Return the [X, Y] coordinate for the center point of the cell that contains the specified text.  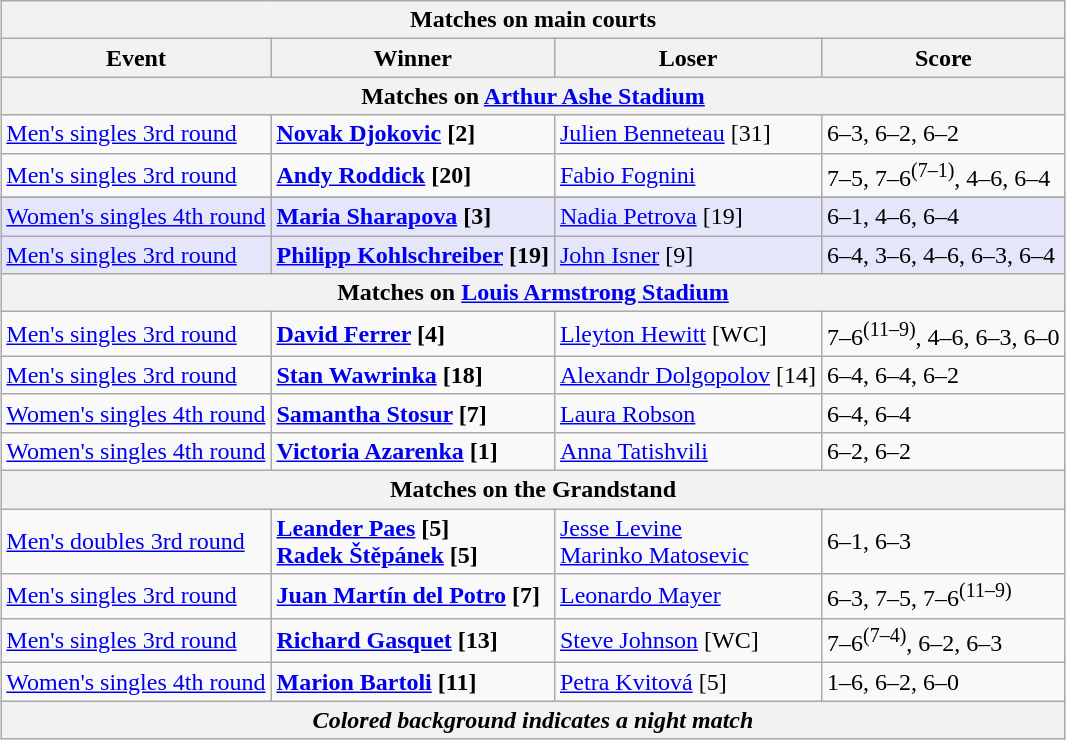
Men's doubles 3rd round [136, 542]
Winner [413, 58]
Marion Bartoli [11] [413, 682]
Colored background indicates a night match [533, 720]
6–4, 6–4 [944, 413]
6–4, 3–6, 4–6, 6–3, 6–4 [944, 255]
Fabio Fognini [688, 176]
Petra Kvitová [5] [688, 682]
Philipp Kohlschreiber [19] [413, 255]
7–6(11–9), 4–6, 6–3, 6–0 [944, 334]
1–6, 6–2, 6–0 [944, 682]
Maria Sharapova [3] [413, 217]
Matches on the Grandstand [533, 489]
Nadia Petrova [19] [688, 217]
Juan Martín del Potro [7] [413, 596]
Alexandr Dolgopolov [14] [688, 375]
6–3, 7–5, 7–6(11–9) [944, 596]
Loser [688, 58]
Event [136, 58]
Score [944, 58]
6–4, 6–4, 6–2 [944, 375]
David Ferrer [4] [413, 334]
6–2, 6–2 [944, 451]
7–6(7–4), 6–2, 6–3 [944, 640]
6–1, 4–6, 6–4 [944, 217]
John Isner [9] [688, 255]
7–5, 7–6(7–1), 4–6, 6–4 [944, 176]
Steve Johnson [WC] [688, 640]
Julien Benneteau [31] [688, 134]
Matches on Arthur Ashe Stadium [533, 96]
Stan Wawrinka [18] [413, 375]
6–1, 6–3 [944, 542]
Matches on main courts [533, 20]
Victoria Azarenka [1] [413, 451]
Jesse Levine Marinko Matosevic [688, 542]
6–3, 6–2, 6–2 [944, 134]
Leander Paes [5] Radek Štěpánek [5] [413, 542]
Anna Tatishvili [688, 451]
Matches on Louis Armstrong Stadium [533, 293]
Lleyton Hewitt [WC] [688, 334]
Leonardo Mayer [688, 596]
Andy Roddick [20] [413, 176]
Samantha Stosur [7] [413, 413]
Novak Djokovic [2] [413, 134]
Laura Robson [688, 413]
Richard Gasquet [13] [413, 640]
